Determine the (X, Y) coordinate at the center of the cell enclosing the given text.  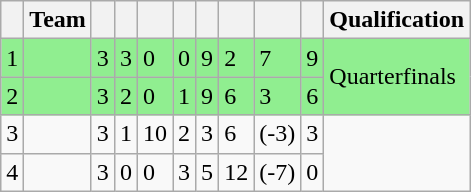
12 (236, 172)
4 (12, 172)
Quarterfinals (397, 77)
7 (278, 58)
5 (208, 172)
(-7) (278, 172)
Team (58, 20)
(-3) (278, 134)
Qualification (397, 20)
10 (154, 134)
